Provide the [x, y] coordinate of the cell's center where the given text is located.  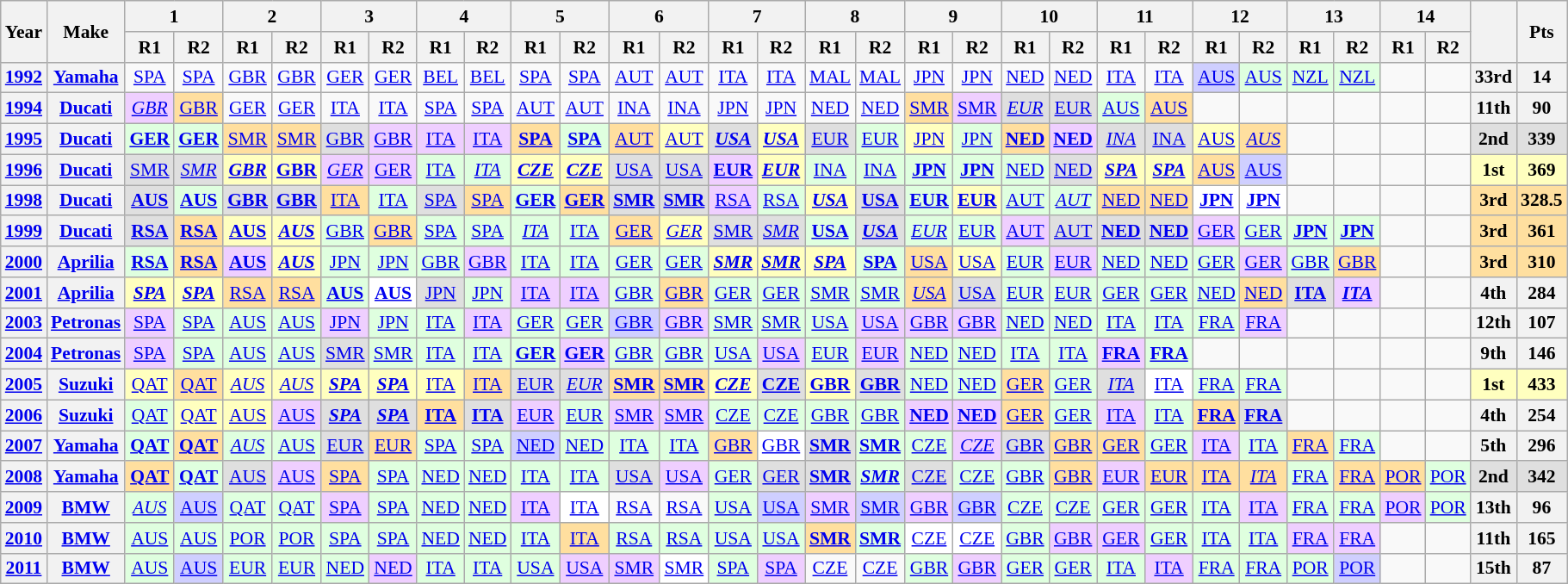
2009 [24, 507]
433 [1541, 385]
3 [369, 16]
284 [1541, 293]
146 [1541, 354]
5th [1493, 446]
2004 [24, 354]
2003 [24, 323]
87 [1541, 568]
254 [1541, 415]
2001 [24, 293]
90 [1541, 109]
328.5 [1541, 201]
5 [560, 16]
369 [1541, 170]
1999 [24, 232]
1996 [24, 170]
1995 [24, 140]
13th [1493, 507]
15th [1493, 568]
2005 [24, 385]
9 [952, 16]
12th [1493, 323]
12 [1240, 16]
2010 [24, 538]
1992 [24, 78]
1994 [24, 109]
8 [855, 16]
296 [1541, 446]
165 [1541, 538]
Make [86, 31]
13 [1333, 16]
9th [1493, 354]
361 [1541, 232]
2008 [24, 477]
2000 [24, 262]
33rd [1493, 78]
342 [1541, 477]
Year [24, 31]
4 [463, 16]
2 [272, 16]
11 [1145, 16]
1998 [24, 201]
339 [1541, 140]
7 [756, 16]
2011 [24, 568]
2007 [24, 446]
1 [174, 16]
Pts [1541, 31]
10 [1049, 16]
2006 [24, 415]
310 [1541, 262]
107 [1541, 323]
6 [659, 16]
96 [1541, 507]
